Output the (x, y) coordinate of the center of the cell containing the given text.  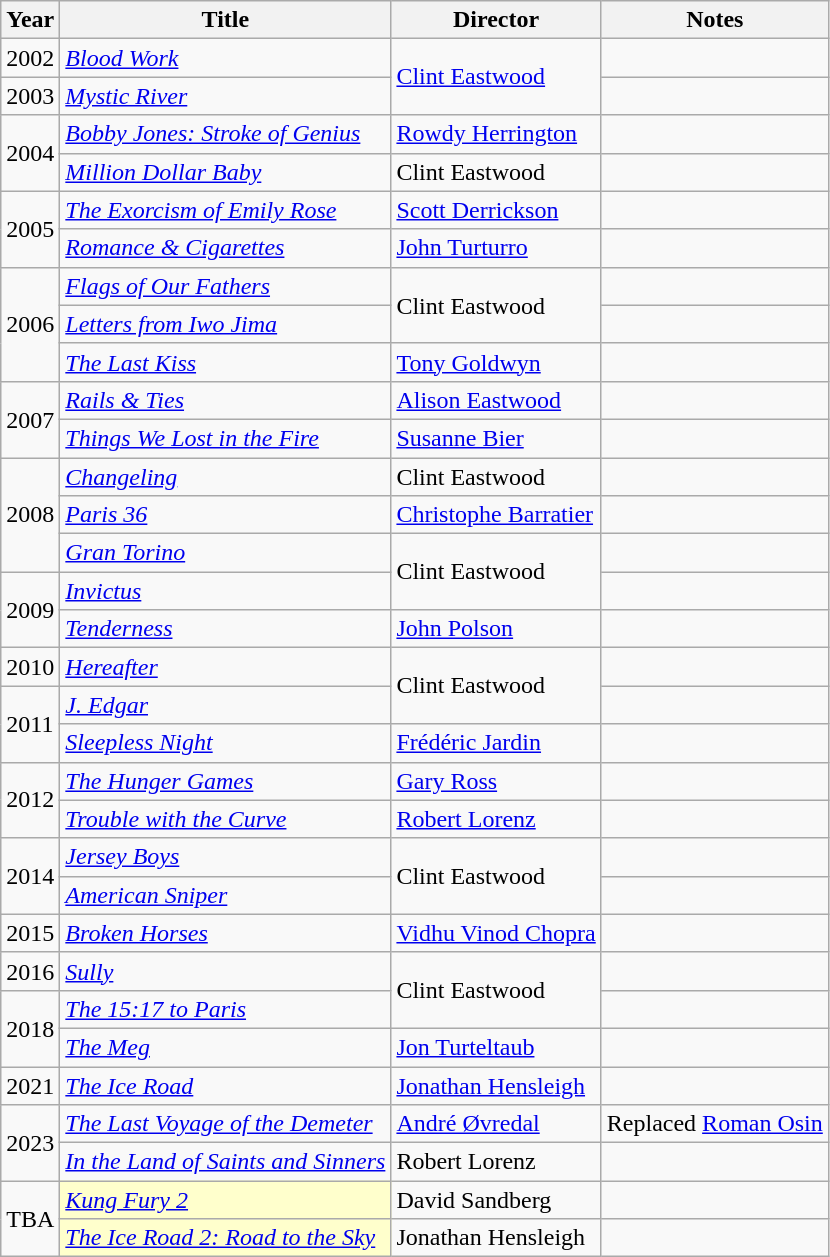
Jon Turteltaub (496, 1047)
Susanne Bier (496, 438)
American Sniper (226, 895)
Vidhu Vinod Chopra (496, 933)
The 15:17 to Paris (226, 1009)
2008 (30, 515)
Flags of Our Fathers (226, 286)
Bobby Jones: Stroke of Genius (226, 134)
Million Dollar Baby (226, 172)
Rowdy Herrington (496, 134)
Jersey Boys (226, 857)
Romance & Cigarettes (226, 248)
2007 (30, 419)
Changeling (226, 477)
The Exorcism of Emily Rose (226, 210)
The Ice Road (226, 1085)
Kung Fury 2 (226, 1200)
J. Edgar (226, 705)
Scott Derrickson (496, 210)
Blood Work (226, 58)
2014 (30, 876)
Sully (226, 971)
Title (226, 20)
The Hunger Games (226, 781)
Mystic River (226, 96)
Tony Goldwyn (496, 362)
Things We Lost in the Fire (226, 438)
The Ice Road 2: Road to the Sky (226, 1238)
2002 (30, 58)
2004 (30, 153)
David Sandberg (496, 1200)
The Last Voyage of the Demeter (226, 1124)
Notes (714, 20)
2011 (30, 724)
2012 (30, 800)
TBA (30, 1219)
2006 (30, 324)
André Øvredal (496, 1124)
Sleepless Night (226, 743)
2009 (30, 610)
2010 (30, 667)
Alison Eastwood (496, 400)
2021 (30, 1085)
Replaced Roman Osin (714, 1124)
Tenderness (226, 629)
Year (30, 20)
Broken Horses (226, 933)
2023 (30, 1143)
Trouble with the Curve (226, 819)
John Turturro (496, 248)
Rails & Ties (226, 400)
The Last Kiss (226, 362)
Invictus (226, 591)
John Polson (496, 629)
In the Land of Saints and Sinners (226, 1162)
Letters from Iwo Jima (226, 324)
2003 (30, 96)
2018 (30, 1028)
Gran Torino (226, 553)
Director (496, 20)
Hereafter (226, 667)
2016 (30, 971)
2005 (30, 229)
The Meg (226, 1047)
2015 (30, 933)
Paris 36 (226, 515)
Christophe Barratier (496, 515)
Frédéric Jardin (496, 743)
Gary Ross (496, 781)
